For the text-containing cell, return its midpoint in [X, Y] coordinate format. 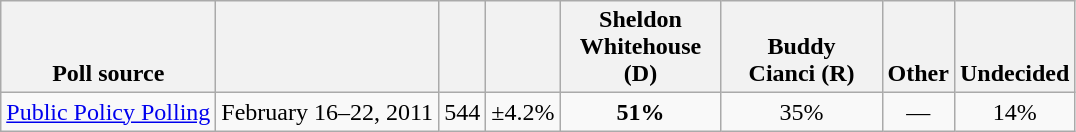
544 [462, 112]
February 16–22, 2011 [328, 112]
— [918, 112]
SheldonWhitehouse (D) [640, 47]
BuddyCianci (R) [802, 47]
Undecided [1014, 47]
Other [918, 47]
35% [802, 112]
Public Policy Polling [108, 112]
±4.2% [523, 112]
14% [1014, 112]
51% [640, 112]
Poll source [108, 47]
